Detect which cell encompasses the target text, then output its (x, y) center coordinate. 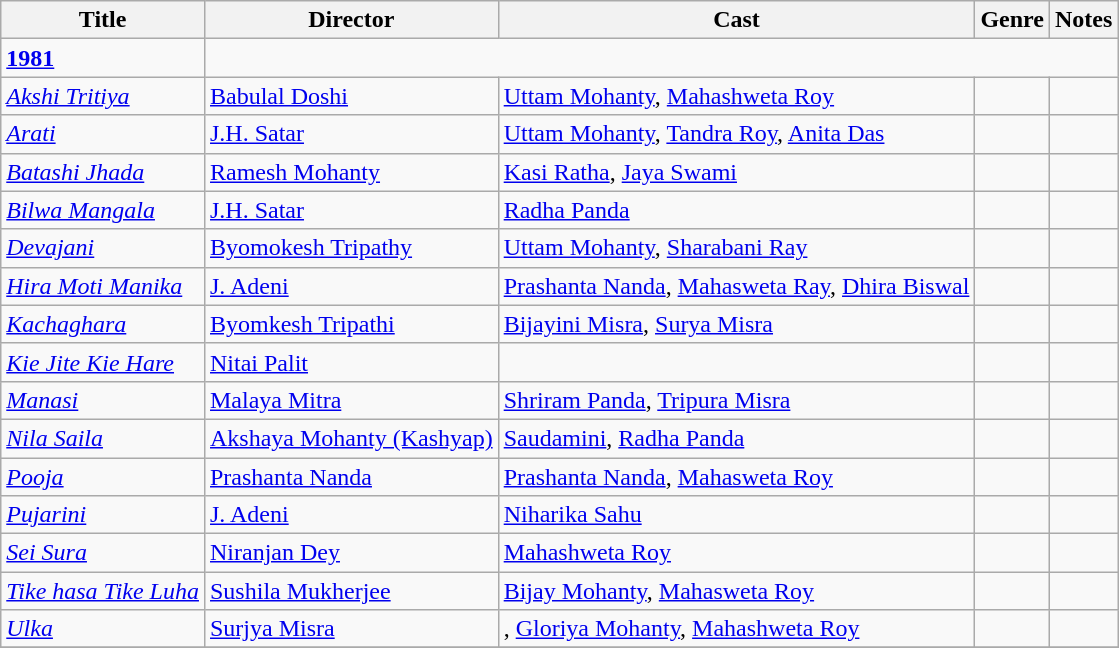
Tike hasa Tike Luha (103, 591)
Director (351, 20)
Bilwa Mangala (103, 210)
Batashi Jhada (103, 172)
Notes (1083, 20)
Uttam Mohanty, Sharabani Ray (736, 248)
Devajani (103, 248)
Bijayini Misra, Surya Misra (736, 324)
Prashanta Nanda (351, 477)
Prashanta Nanda, Mahasweta Roy (736, 477)
Pujarini (103, 515)
Niharika Sahu (736, 515)
, Gloriya Mohanty, Mahashweta Roy (736, 629)
Sei Sura (103, 553)
Cast (736, 20)
Surjya Misra (351, 629)
Malaya Mitra (351, 400)
Nitai Palit (351, 362)
Ramesh Mohanty (351, 172)
Uttam Mohanty, Mahashweta Roy (736, 96)
Title (103, 20)
Hira Moti Manika (103, 286)
Pooja (103, 477)
Uttam Mohanty, Tandra Roy, Anita Das (736, 134)
Akshi Tritiya (103, 96)
1981 (103, 58)
Akshaya Mohanty (Kashyap) (351, 438)
Kasi Ratha, Jaya Swami (736, 172)
Arati (103, 134)
Niranjan Dey (351, 553)
Ulka (103, 629)
Radha Panda (736, 210)
Byomkesh Tripathi (351, 324)
Mahashweta Roy (736, 553)
Nila Saila (103, 438)
Sushila Mukherjee (351, 591)
Saudamini, Radha Panda (736, 438)
Babulal Doshi (351, 96)
Manasi (103, 400)
Prashanta Nanda, Mahasweta Ray, Dhira Biswal (736, 286)
Bijay Mohanty, Mahasweta Roy (736, 591)
Genre (1012, 20)
Shriram Panda, Tripura Misra (736, 400)
Kachaghara (103, 324)
Kie Jite Kie Hare (103, 362)
Byomokesh Tripathy (351, 248)
